Capture the cell that displays the provided text and extract its [x, y] central coordinate. 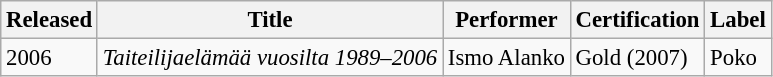
Poko [738, 58]
Performer [507, 20]
Gold (2007) [638, 58]
Taiteilijaelämää vuosilta 1989–2006 [270, 58]
Title [270, 20]
Certification [638, 20]
Label [738, 20]
2006 [50, 58]
Released [50, 20]
Ismo Alanko [507, 58]
